Extract the [x, y] coordinate from the center of the cell holding the provided text.  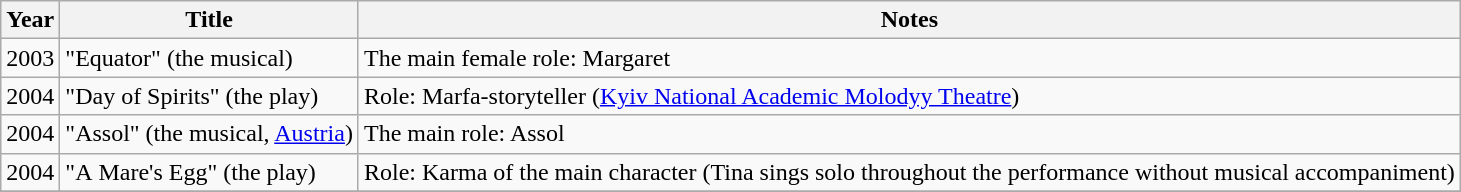
2003 [30, 58]
Notes [909, 20]
Year [30, 20]
Role: Karma of the main character (Tina sings solo throughout the performance without musical accompaniment) [909, 172]
"Equator" (the musical) [210, 58]
Role: Marfa-storyteller (Kyiv National Academic Molodyy Theatre) [909, 96]
The main female role: Margaret [909, 58]
Title [210, 20]
The main role: Assol [909, 134]
"А Mare's Egg" (the play) [210, 172]
"Assol" (the musical, Austria) [210, 134]
"Day of Spirits" (the play) [210, 96]
